Identify which cell holds the provided text, then report its [X, Y] central coordinate. 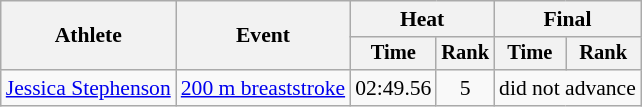
Final [568, 19]
did not advance [568, 88]
Event [263, 36]
5 [465, 88]
Heat [422, 19]
Athlete [88, 36]
Jessica Stephenson [88, 88]
200 m breaststroke [263, 88]
02:49.56 [393, 88]
